Pinpoint the cell where the given text exists, returning its [X, Y] midpoint coordinate. 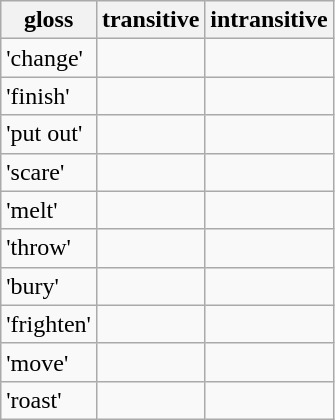
'finish' [49, 96]
gloss [49, 20]
'move' [49, 362]
transitive [150, 20]
'roast' [49, 400]
'change' [49, 58]
intransitive [269, 20]
'put out' [49, 134]
'melt' [49, 210]
'scare' [49, 172]
'bury' [49, 286]
'frighten' [49, 324]
'throw' [49, 248]
